Return (X, Y) of the center of cell containing provided text 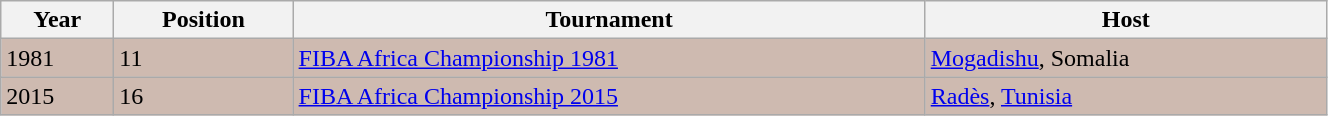
FIBA Africa Championship 1981 (609, 58)
11 (204, 58)
Mogadishu, Somalia (1126, 58)
Year (58, 20)
FIBA Africa Championship 2015 (609, 96)
1981 (58, 58)
16 (204, 96)
Tournament (609, 20)
2015 (58, 96)
Position (204, 20)
Host (1126, 20)
Radès, Tunisia (1126, 96)
